Search for the cell housing the specified text and yield its (X, Y) center coordinate. 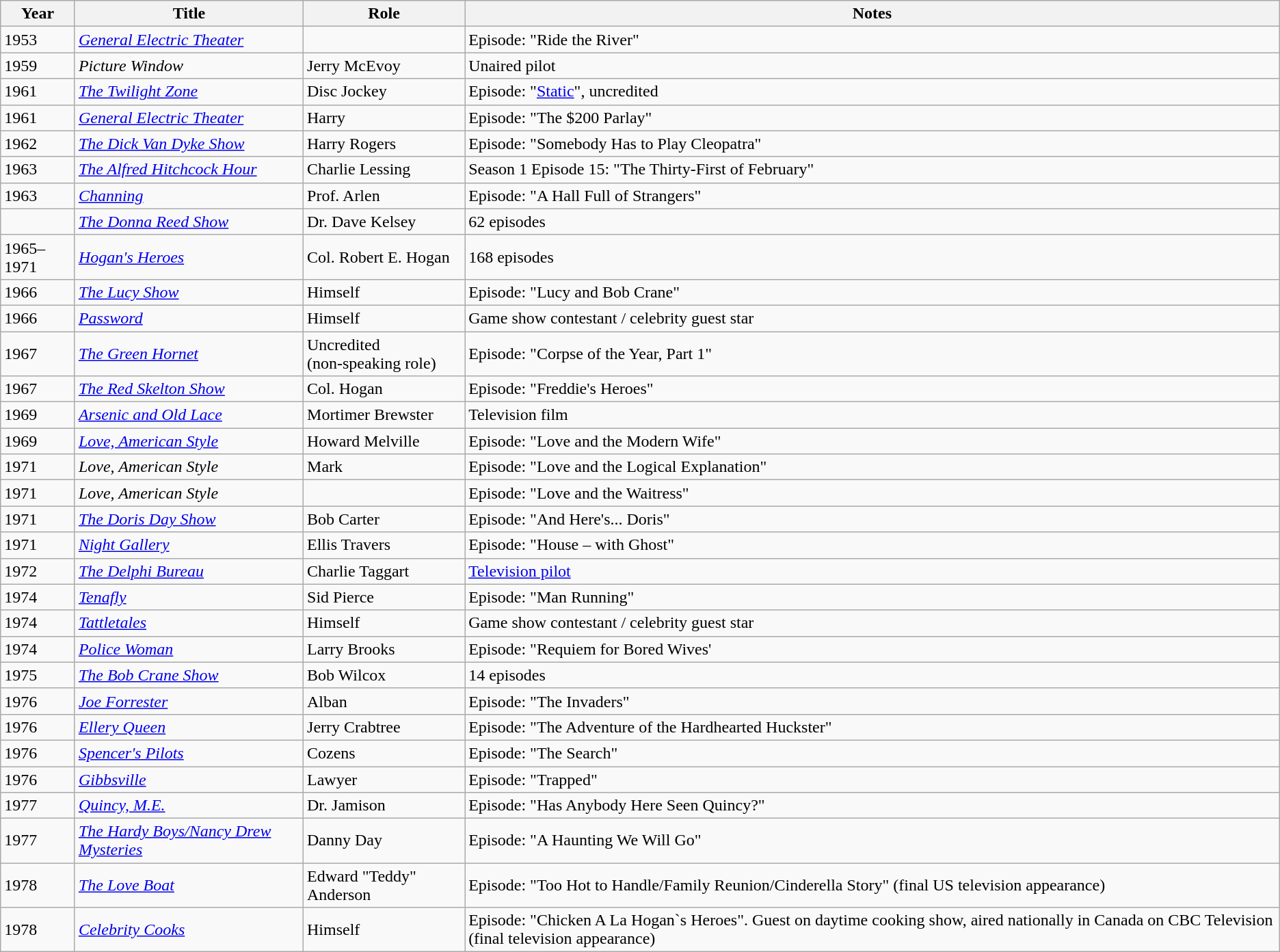
Ellery Queen (189, 727)
Episode: "The Search" (872, 753)
Mortimer Brewster (384, 415)
Dr. Dave Kelsey (384, 222)
Television pilot (872, 571)
The Donna Reed Show (189, 222)
Episode: "Man Running" (872, 597)
Lawyer (384, 779)
Ellis Travers (384, 545)
Charlie Lessing (384, 170)
Episode: "Static", uncredited (872, 92)
Channing (189, 196)
Celebrity Cooks (189, 930)
1975 (38, 675)
Larry Brooks (384, 649)
Prof. Arlen (384, 196)
Episode: "Love and the Waitress" (872, 493)
1959 (38, 66)
Episode: "Love and the Modern Wife" (872, 441)
The Lucy Show (189, 292)
Episode: "Corpse of the Year, Part 1" (872, 353)
Tenafly (189, 597)
The Delphi Bureau (189, 571)
The Bob Crane Show (189, 675)
The Green Hornet (189, 353)
Col. Robert E. Hogan (384, 257)
Episode: "Trapped" (872, 779)
Charlie Taggart (384, 571)
Episode: "Somebody Has to Play Cleopatra" (872, 144)
Episode: "The $200 Parlay" (872, 118)
Joe Forrester (189, 701)
Picture Window (189, 66)
The Love Boat (189, 885)
Night Gallery (189, 545)
Episode: "A Haunting We Will Go" (872, 841)
The Doris Day Show (189, 519)
Uncredited(non-speaking role) (384, 353)
1962 (38, 144)
Unaired pilot (872, 66)
Jerry McEvoy (384, 66)
Episode: "Ride the River" (872, 40)
62 episodes (872, 222)
Bob Wilcox (384, 675)
Alban (384, 701)
Episode: "Freddie's Heroes" (872, 389)
Howard Melville (384, 441)
Dr. Jamison (384, 806)
The Hardy Boys/Nancy Drew Mysteries (189, 841)
Harry Rogers (384, 144)
Episode: "Too Hot to Handle/Family Reunion/Cinderella Story" (final US television appearance) (872, 885)
The Alfred Hitchcock Hour (189, 170)
Sid Pierce (384, 597)
14 episodes (872, 675)
Episode: "The Adventure of the Hardhearted Huckster" (872, 727)
1972 (38, 571)
Harry (384, 118)
Television film (872, 415)
Bob Carter (384, 519)
Cozens (384, 753)
Title (189, 14)
Episode: "A Hall Full of Strangers" (872, 196)
Episode: "The Invaders" (872, 701)
The Dick Van Dyke Show (189, 144)
The Twilight Zone (189, 92)
Tattletales (189, 623)
Hogan's Heroes (189, 257)
Year (38, 14)
1965–1971 (38, 257)
Role (384, 14)
Disc Jockey (384, 92)
Episode: "And Here's... Doris" (872, 519)
The Red Skelton Show (189, 389)
Col. Hogan (384, 389)
Password (189, 318)
Episode: "Chicken A La Hogan`s Heroes". Guest on daytime cooking show, aired nationally in Canada on CBC Television (final television appearance) (872, 930)
Quincy, M.E. (189, 806)
1953 (38, 40)
Police Woman (189, 649)
Episode: "Love and the Logical Explanation" (872, 467)
Episode: "House – with Ghost" (872, 545)
Notes (872, 14)
Arsenic and Old Lace (189, 415)
Spencer's Pilots (189, 753)
168 episodes (872, 257)
Danny Day (384, 841)
Episode: "Has Anybody Here Seen Quincy?" (872, 806)
Season 1 Episode 15: "The Thirty-First of February" (872, 170)
Edward "Teddy" Anderson (384, 885)
Mark (384, 467)
Gibbsville (189, 779)
Jerry Crabtree (384, 727)
Episode: "Lucy and Bob Crane" (872, 292)
Episode: "Requiem for Bored Wives' (872, 649)
